Capture the cell that displays the provided text and extract its (X, Y) central coordinate. 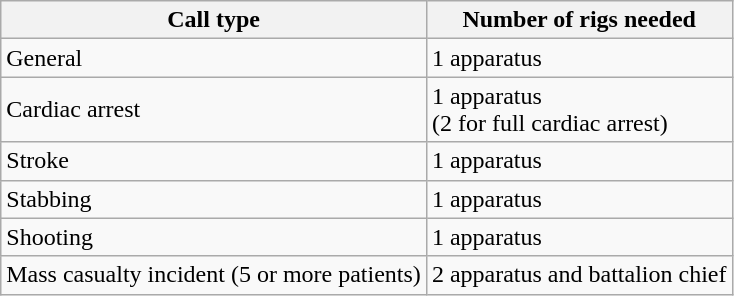
Stroke (214, 161)
Shooting (214, 237)
Stabbing (214, 199)
Number of rigs needed (579, 20)
General (214, 58)
2 apparatus and battalion chief (579, 275)
Cardiac arrest (214, 110)
1 apparatus(2 for full cardiac arrest) (579, 110)
Call type (214, 20)
Mass casualty incident (5 or more patients) (214, 275)
